Extract the (X, Y) coordinate from the center of the cell holding the provided text.  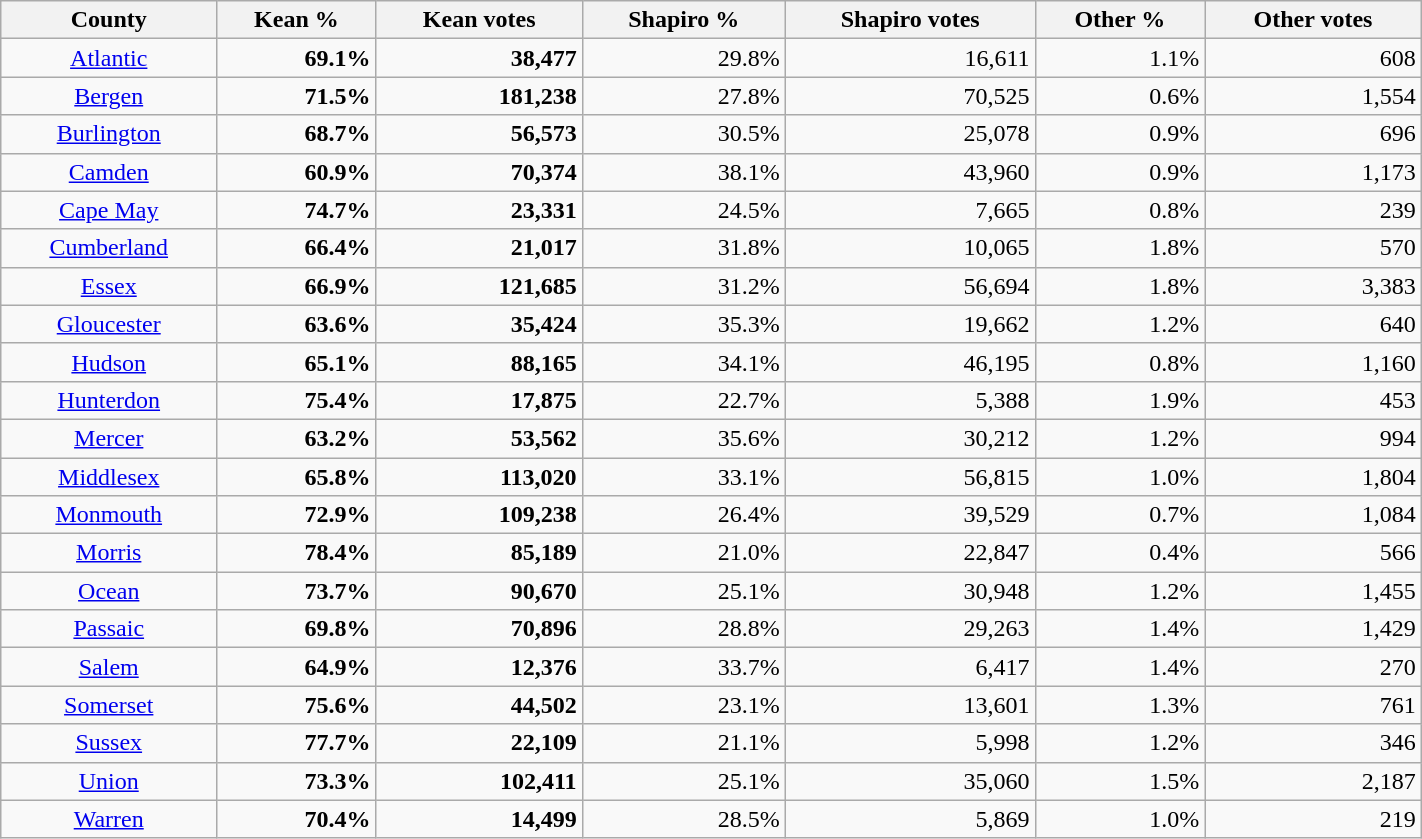
68.7% (296, 134)
38.1% (684, 172)
696 (1313, 134)
7,665 (910, 210)
26.4% (684, 515)
1.1% (1120, 58)
17,875 (479, 400)
219 (1313, 819)
21,017 (479, 248)
1,084 (1313, 515)
38,477 (479, 58)
346 (1313, 743)
23.1% (684, 705)
566 (1313, 553)
29,263 (910, 629)
35,060 (910, 781)
90,670 (479, 591)
Cape May (109, 210)
71.5% (296, 96)
570 (1313, 248)
10,065 (910, 248)
56,573 (479, 134)
6,417 (910, 667)
109,238 (479, 515)
88,165 (479, 362)
Kean % (296, 20)
5,869 (910, 819)
121,685 (479, 286)
113,020 (479, 477)
453 (1313, 400)
35,424 (479, 324)
Burlington (109, 134)
Monmouth (109, 515)
46,195 (910, 362)
70,896 (479, 629)
25,078 (910, 134)
1.9% (1120, 400)
24.5% (684, 210)
Atlantic (109, 58)
Bergen (109, 96)
30,212 (910, 438)
78.4% (296, 553)
13,601 (910, 705)
Sussex (109, 743)
14,499 (479, 819)
County (109, 20)
5,388 (910, 400)
5,998 (910, 743)
1,160 (1313, 362)
35.3% (684, 324)
Mercer (109, 438)
Essex (109, 286)
56,815 (910, 477)
34.1% (684, 362)
Middlesex (109, 477)
Cumberland (109, 248)
66.9% (296, 286)
66.4% (296, 248)
70.4% (296, 819)
Gloucester (109, 324)
72.9% (296, 515)
44,502 (479, 705)
73.7% (296, 591)
77.7% (296, 743)
Union (109, 781)
29.8% (684, 58)
Salem (109, 667)
3,383 (1313, 286)
1,173 (1313, 172)
608 (1313, 58)
65.8% (296, 477)
21.0% (684, 553)
60.9% (296, 172)
19,662 (910, 324)
12,376 (479, 667)
33.1% (684, 477)
63.6% (296, 324)
0.6% (1120, 96)
85,189 (479, 553)
1.3% (1120, 705)
65.1% (296, 362)
70,374 (479, 172)
31.8% (684, 248)
Hunterdon (109, 400)
Camden (109, 172)
239 (1313, 210)
Morris (109, 553)
Warren (109, 819)
994 (1313, 438)
75.6% (296, 705)
Somerset (109, 705)
Ocean (109, 591)
102,411 (479, 781)
1,429 (1313, 629)
2,187 (1313, 781)
640 (1313, 324)
75.4% (296, 400)
Hudson (109, 362)
761 (1313, 705)
35.6% (684, 438)
Shapiro % (684, 20)
Passaic (109, 629)
56,694 (910, 286)
21.1% (684, 743)
39,529 (910, 515)
33.7% (684, 667)
53,562 (479, 438)
64.9% (296, 667)
1.5% (1120, 781)
Kean votes (479, 20)
69.8% (296, 629)
28.8% (684, 629)
28.5% (684, 819)
Other votes (1313, 20)
70,525 (910, 96)
43,960 (910, 172)
16,611 (910, 58)
Shapiro votes (910, 20)
22,847 (910, 553)
69.1% (296, 58)
73.3% (296, 781)
27.8% (684, 96)
22.7% (684, 400)
1,455 (1313, 591)
270 (1313, 667)
74.7% (296, 210)
22,109 (479, 743)
Other % (1120, 20)
1,804 (1313, 477)
30,948 (910, 591)
181,238 (479, 96)
23,331 (479, 210)
1,554 (1313, 96)
31.2% (684, 286)
63.2% (296, 438)
0.7% (1120, 515)
0.4% (1120, 553)
30.5% (684, 134)
